Capture the cell that displays the provided text and extract its (x, y) central coordinate. 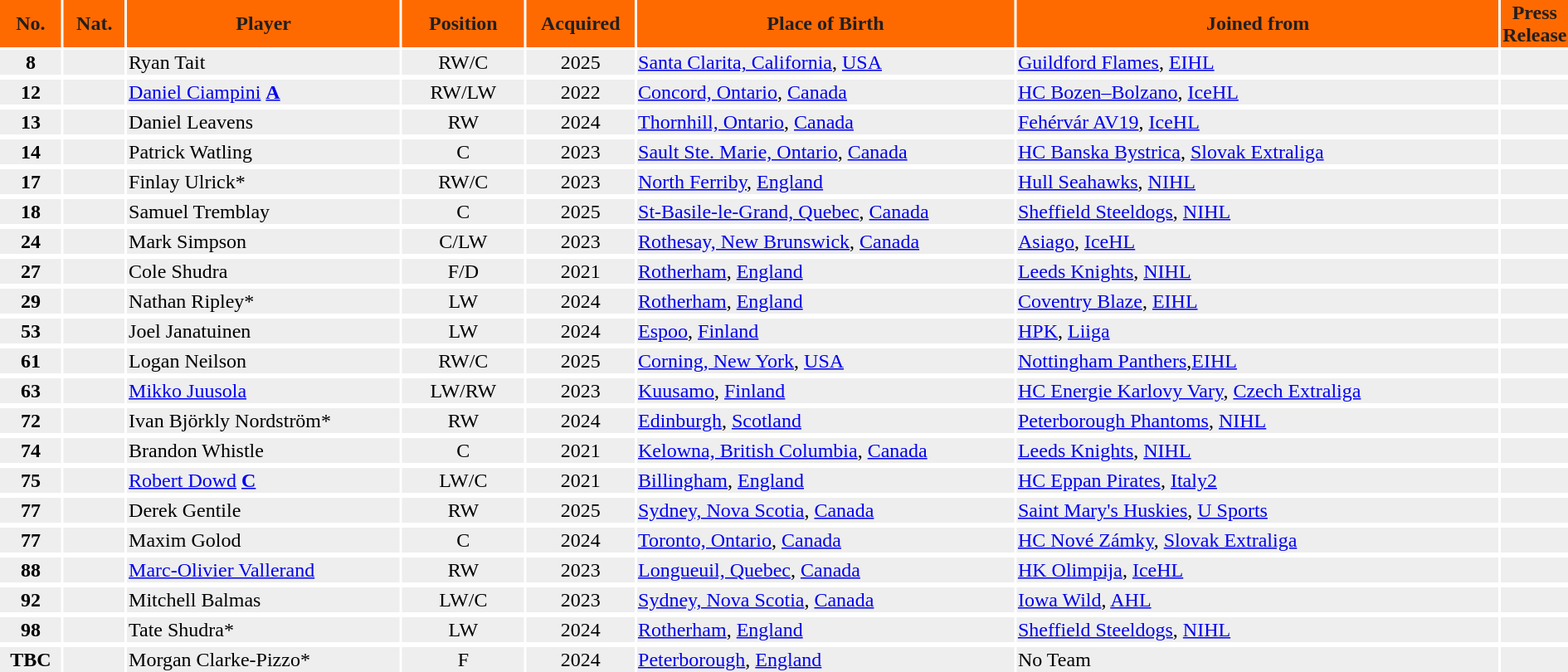
HC Nové Zámky, Slovak Extraliga (1258, 540)
Billingham, England (826, 480)
Corning, New York, USA (826, 361)
Mikko Juusola (264, 391)
Daniel Ciampini A (264, 92)
Marc-Olivier Vallerand (264, 570)
Acquired (581, 23)
Asiago, IceHL (1258, 241)
Guildford Flames, EIHL (1258, 62)
HC Eppan Pirates, Italy2 (1258, 480)
29 (31, 301)
92 (31, 600)
27 (31, 271)
Patrick Watling (264, 152)
14 (31, 152)
Joined from (1258, 23)
Thornhill, Ontario, Canada (826, 122)
Joel Janatuinen (264, 331)
F/D (463, 271)
Rothesay, New Brunswick, Canada (826, 241)
8 (31, 62)
No Team (1258, 660)
Kelowna, British Columbia, Canada (826, 450)
Concord, Ontario, Canada (826, 92)
Position (463, 23)
12 (31, 92)
72 (31, 421)
Ivan Björkly Nordström* (264, 421)
17 (31, 182)
TBC (31, 660)
Samuel Tremblay (264, 212)
North Ferriby, England (826, 182)
Nathan Ripley* (264, 301)
Coventry Blaze, EIHL (1258, 301)
63 (31, 391)
No. (31, 23)
Robert Dowd C (264, 480)
HC Energie Karlovy Vary, Czech Extraliga (1258, 391)
74 (31, 450)
88 (31, 570)
Nottingham Panthers,EIHL (1258, 361)
Ryan Tait (264, 62)
Hull Seahawks, NIHL (1258, 182)
Mark Simpson (264, 241)
Sault Ste. Marie, Ontario, Canada (826, 152)
Tate Shudra* (264, 630)
Toronto, Ontario, Canada (826, 540)
Santa Clarita, California, USA (826, 62)
Place of Birth (826, 23)
Espoo, Finland (826, 331)
Finlay Ulrick* (264, 182)
Iowa Wild, AHL (1258, 600)
C/LW (463, 241)
HC Banska Bystrica, Slovak Extraliga (1258, 152)
Press Release (1535, 23)
Brandon Whistle (264, 450)
Fehérvár AV19, IceHL (1258, 122)
F (463, 660)
HPK, Liiga (1258, 331)
2022 (581, 92)
RW/LW (463, 92)
Logan Neilson (264, 361)
St-Basile-le-Grand, Quebec, Canada (826, 212)
Kuusamo, Finland (826, 391)
Cole Shudra (264, 271)
18 (31, 212)
98 (31, 630)
53 (31, 331)
13 (31, 122)
Daniel Leavens (264, 122)
Longueuil, Quebec, Canada (826, 570)
Maxim Golod (264, 540)
HK Olimpija, IceHL (1258, 570)
24 (31, 241)
Player (264, 23)
Peterborough, England (826, 660)
Edinburgh, Scotland (826, 421)
Derek Gentile (264, 510)
Saint Mary's Huskies, U Sports (1258, 510)
Morgan Clarke-Pizzo* (264, 660)
61 (31, 361)
Nat. (95, 23)
75 (31, 480)
HC Bozen–Bolzano, IceHL (1258, 92)
Peterborough Phantoms, NIHL (1258, 421)
Mitchell Balmas (264, 600)
LW/RW (463, 391)
